Search for the cell housing the specified text and yield its [x, y] center coordinate. 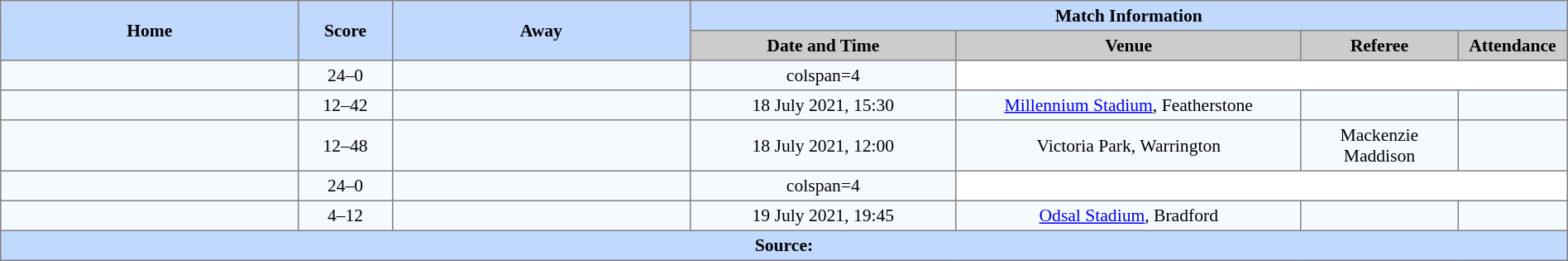
Away [541, 31]
Source: [784, 245]
12–42 [346, 105]
Venue [1128, 46]
19 July 2021, 19:45 [823, 215]
Referee [1379, 46]
Victoria Park, Warrington [1128, 146]
4–12 [346, 215]
Odsal Stadium, Bradford [1128, 215]
Match Information [1128, 16]
18 July 2021, 12:00 [823, 146]
Score [346, 31]
Millennium Stadium, Featherstone [1128, 105]
Date and Time [823, 46]
Attendance [1513, 46]
Mackenzie Maddison [1379, 146]
12–48 [346, 146]
Home [150, 31]
18 July 2021, 15:30 [823, 105]
